Extract the [x, y] coordinate from the center of the cell holding the provided text.  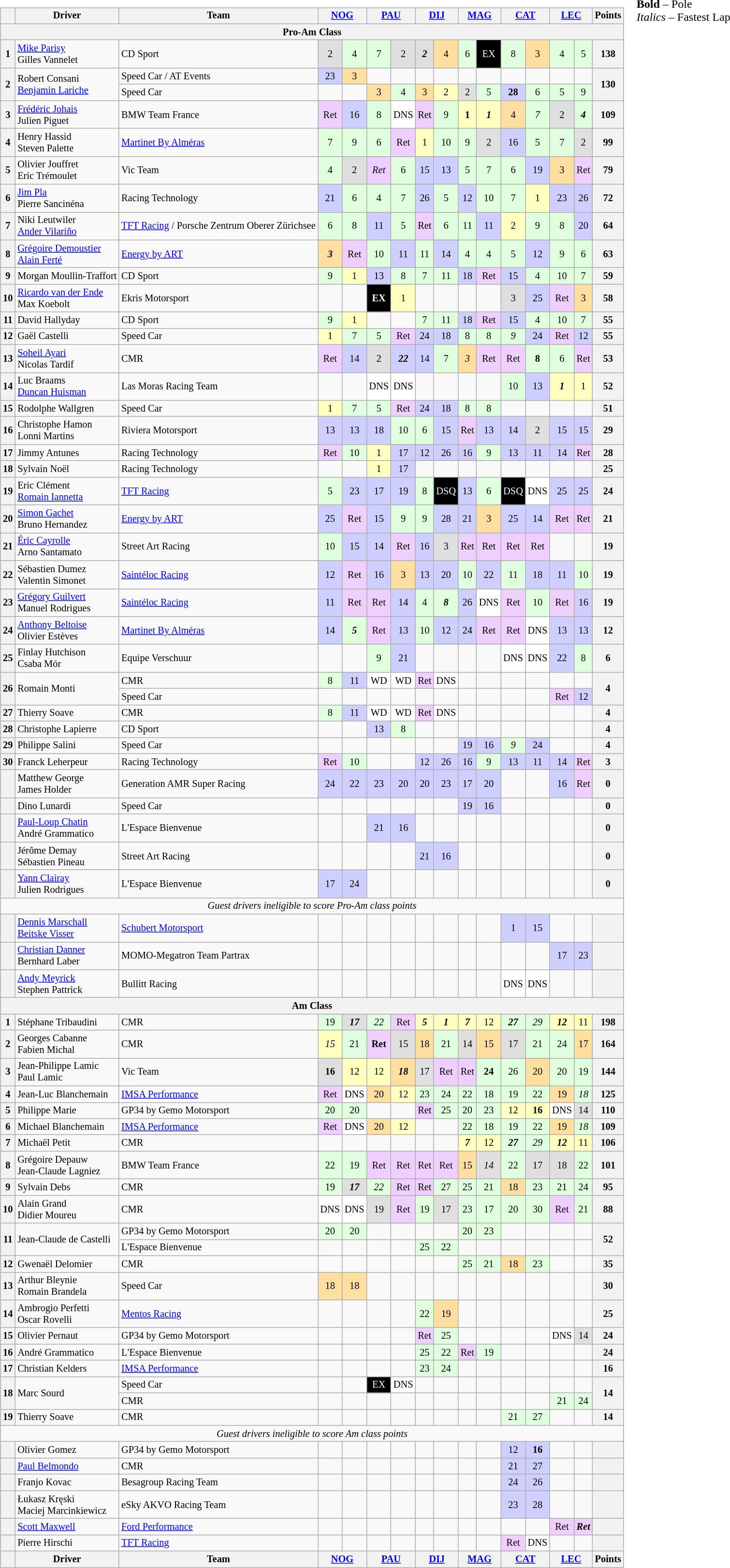
Stéphane Tribaudini [67, 1022]
198 [608, 1022]
Sylvain Debs [67, 1187]
Ford Performance [219, 1527]
Mentos Racing [219, 1314]
51 [608, 409]
Guest drivers ineligible to score Pro-Am class points [312, 906]
Jimmy Antunes [67, 453]
Jean-Luc Blanchemain [67, 1094]
88 [608, 1209]
Philippe Salini [67, 746]
Speed Car / AT Events [219, 76]
Christian Kelders [67, 1369]
Christian Danner Bernhard Laber [67, 956]
Niki Leutwiler Ander Vilariño [67, 226]
Jean-Claude de Castelli [67, 1239]
35 [608, 1264]
Grégoire Demoustier Alain Ferté [67, 254]
TFT Racing / Porsche Zentrum Oberer Zürichsee [219, 226]
David Hallyday [67, 320]
106 [608, 1143]
Simon Gachet Bruno Hernandez [67, 519]
110 [608, 1110]
Michael Blanchemain [67, 1127]
Grégory Guilvert Manuel Rodrigues [67, 603]
Eric Clément Romain Iannetta [67, 491]
79 [608, 170]
Romain Monti [67, 689]
Grégoire Depauw Jean-Claude Lagniez [67, 1165]
Schubert Motorsport [219, 928]
Morgan Moullin-Traffort [67, 276]
Christophe Hamon Lonni Martins [67, 430]
Andy Meyrick Stephen Pattrick [67, 984]
72 [608, 198]
Rodolphe Wallgren [67, 409]
Paul Belmondo [67, 1466]
Soheil Ayari Nicolas Tardif [67, 358]
Bullitt Racing [219, 984]
Jim Pla Pierre Sancinéna [67, 198]
Sylvain Noël [67, 469]
Guest drivers ineligible to score Am class points [312, 1434]
101 [608, 1165]
Robert Consani Benjamin Lariche [67, 84]
eSky AKVO Racing Team [219, 1505]
95 [608, 1187]
Dino Lunardi [67, 806]
Riviera Motorsport [219, 430]
Generation AMR Super Racing [219, 784]
Frédéric Johais Julien Piguet [67, 115]
Philippe Marie [67, 1110]
Pierre Hirschi [67, 1543]
Finlay Hutchison Csaba Mór [67, 658]
53 [608, 358]
Paul-Loup Chatin André Grammatico [67, 828]
Pro-Am Class [312, 32]
Gwenaël Delomier [67, 1264]
Christophe Lapierre [67, 729]
Anthony Beltoise Olivier Estèves [67, 631]
Franck Leherpeur [67, 762]
Georges Cabanne Fabien Michal [67, 1044]
Scott Maxwell [67, 1527]
Arthur Bleynie Romain Brandela [67, 1286]
Olivier Pernaut [67, 1336]
Éric Cayrolle Arno Santamato [67, 547]
Ekris Motorsport [219, 298]
138 [608, 54]
Ambrogio Perfetti Oscar Rovelli [67, 1314]
Henry Hassid Steven Palette [67, 143]
Łukasz Kręski Maciej Marcinkiewicz [67, 1505]
Sébastien Dumez Valentin Simonet [67, 575]
Franjo Kovac [67, 1482]
Mike Parisy Gilles Vannelet [67, 54]
Ricardo van der Ende Max Koebolt [67, 298]
Yann Clairay Julien Rodrigues [67, 884]
58 [608, 298]
130 [608, 84]
Olivier Gomez [67, 1450]
Marc Sourd [67, 1393]
125 [608, 1094]
Alain Grand Didier Moureu [67, 1209]
Am Class [312, 1006]
Besagroup Racing Team [219, 1482]
64 [608, 226]
Dennis Marschall Beitske Visser [67, 928]
Jean-Philippe Lamic Paul Lamic [67, 1072]
59 [608, 276]
André Grammatico [67, 1352]
144 [608, 1072]
Gaël Castelli [67, 337]
MOMO-Megatron Team Partrax [219, 956]
Matthew George James Holder [67, 784]
63 [608, 254]
Michaël Petit [67, 1143]
99 [608, 143]
Olivier Jouffret Eric Trémoulet [67, 170]
164 [608, 1044]
Equipe Verschuur [219, 658]
Luc Braams Duncan Huisman [67, 386]
Las Moras Racing Team [219, 386]
Jérôme Demay Sébastien Pineau [67, 856]
